Find where the given text appears and provide that cell's center as (X, Y) coordinate. 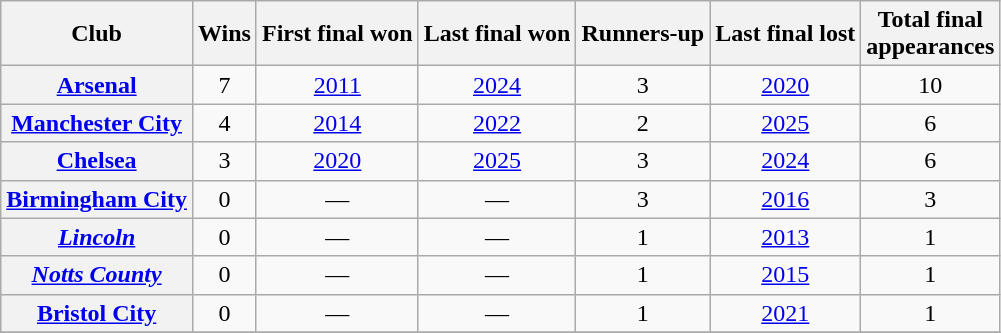
Chelsea (97, 161)
2013 (786, 237)
Last final lost (786, 34)
Wins (224, 34)
Club (97, 34)
2021 (786, 313)
Lincoln (97, 237)
7 (224, 85)
4 (224, 123)
Total finalappearances (930, 34)
Manchester City (97, 123)
2015 (786, 275)
2 (643, 123)
2022 (497, 123)
10 (930, 85)
Arsenal (97, 85)
Bristol City (97, 313)
Runners-up (643, 34)
Birmingham City (97, 199)
First final won (337, 34)
Last final won (497, 34)
2016 (786, 199)
2011 (337, 85)
Notts County (97, 275)
2014 (337, 123)
